Capture the cell that displays the provided text and extract its (x, y) central coordinate. 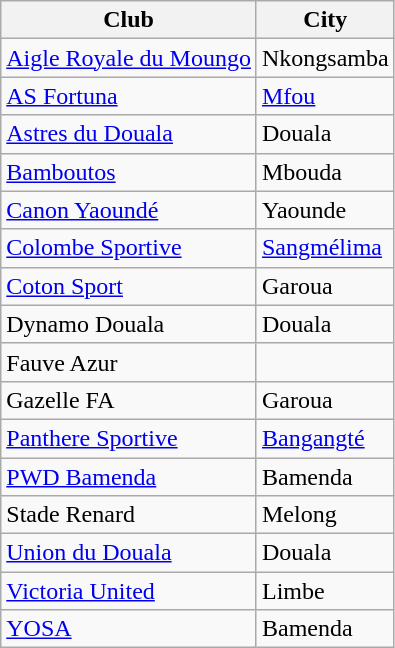
Yaounde (325, 210)
Aigle Royale du Moungo (129, 58)
Bamboutos (129, 172)
Fauve Azur (129, 362)
Mbouda (325, 172)
Panthere Sportive (129, 438)
Coton Sport (129, 286)
PWD Bamenda (129, 477)
Mfou (325, 96)
City (325, 20)
Bangangté (325, 438)
YOSA (129, 629)
AS Fortuna (129, 96)
Canon Yaoundé (129, 210)
Sangmélima (325, 248)
Stade Renard (129, 515)
Dynamo Douala (129, 324)
Melong (325, 515)
Astres du Douala (129, 134)
Colombe Sportive (129, 248)
Gazelle FA (129, 400)
Victoria United (129, 591)
Nkongsamba (325, 58)
Union du Douala (129, 553)
Club (129, 20)
Limbe (325, 591)
